From the cell containing the given text, extract its center point as [X, Y] coordinate. 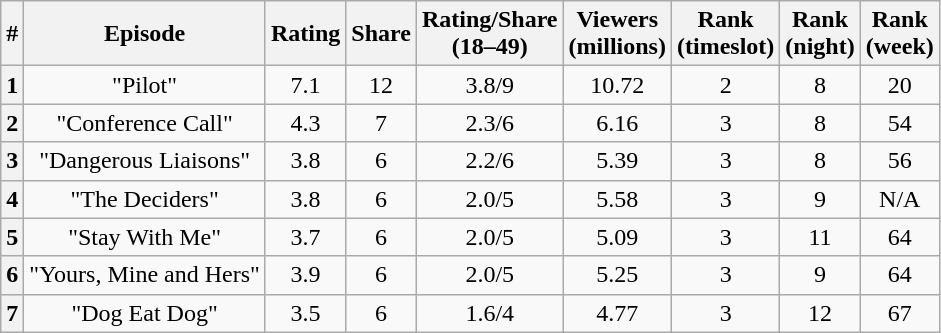
5.58 [617, 199]
Rating/Share(18–49) [490, 34]
10.72 [617, 85]
Share [382, 34]
"Conference Call" [145, 123]
3.7 [305, 237]
6.16 [617, 123]
67 [900, 313]
56 [900, 161]
2.2/6 [490, 161]
11 [820, 237]
"Stay With Me" [145, 237]
"Pilot" [145, 85]
7.1 [305, 85]
"Dangerous Liaisons" [145, 161]
5.39 [617, 161]
54 [900, 123]
1 [12, 85]
3.5 [305, 313]
4.3 [305, 123]
5.09 [617, 237]
1.6/4 [490, 313]
20 [900, 85]
N/A [900, 199]
# [12, 34]
Episode [145, 34]
Rank(week) [900, 34]
Rank(timeslot) [725, 34]
3.8/9 [490, 85]
4 [12, 199]
3.9 [305, 275]
"Dog Eat Dog" [145, 313]
4.77 [617, 313]
2.3/6 [490, 123]
"Yours, Mine and Hers" [145, 275]
5.25 [617, 275]
"The Deciders" [145, 199]
5 [12, 237]
Rank(night) [820, 34]
Viewers(millions) [617, 34]
Rating [305, 34]
